Provide the [x, y] coordinate of the cell's center where the given text is located.  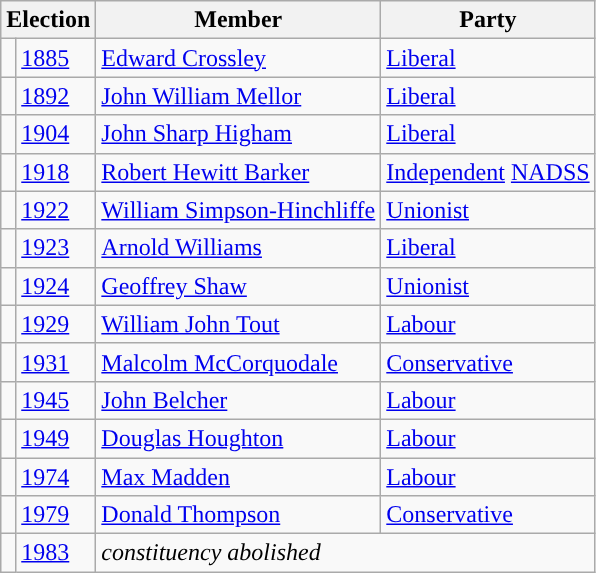
1922 [56, 210]
William John Tout [238, 324]
John Sharp Higham [238, 134]
1979 [56, 515]
1929 [56, 324]
Geoffrey Shaw [238, 286]
John Belcher [238, 400]
Member [238, 20]
1974 [56, 477]
Malcolm McCorquodale [238, 362]
1885 [56, 58]
1918 [56, 172]
constituency abolished [346, 553]
Max Madden [238, 477]
1904 [56, 134]
1949 [56, 438]
William Simpson-Hinchliffe [238, 210]
1923 [56, 248]
1931 [56, 362]
John William Mellor [238, 96]
Robert Hewitt Barker [238, 172]
Edward Crossley [238, 58]
Douglas Houghton [238, 438]
Election [48, 20]
1924 [56, 286]
Independent NADSS [488, 172]
1983 [56, 553]
Donald Thompson [238, 515]
1945 [56, 400]
Party [488, 20]
Arnold Williams [238, 248]
1892 [56, 96]
